Pinpoint the cell where the given text exists, returning its [X, Y] midpoint coordinate. 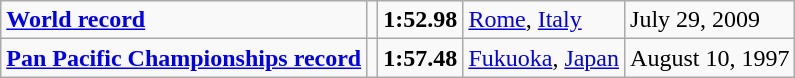
Rome, Italy [544, 20]
July 29, 2009 [710, 20]
Pan Pacific Championships record [184, 58]
1:57.48 [420, 58]
1:52.98 [420, 20]
World record [184, 20]
August 10, 1997 [710, 58]
Fukuoka, Japan [544, 58]
